Locate the cell with the specified text and output its (x, y) center coordinate. 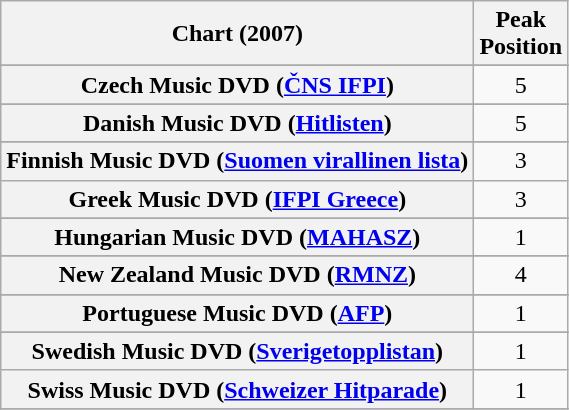
Chart (2007) (238, 34)
New Zealand Music DVD (RMNZ) (238, 275)
Swedish Music DVD (Sverigetopplistan) (238, 351)
Hungarian Music DVD (MAHASZ) (238, 237)
Czech Music DVD (ČNS IFPI) (238, 85)
Swiss Music DVD (Schweizer Hitparade) (238, 389)
PeakPosition (521, 34)
Portuguese Music DVD (AFP) (238, 313)
Greek Music DVD (IFPI Greece) (238, 199)
4 (521, 275)
Danish Music DVD (Hitlisten) (238, 123)
Finnish Music DVD (Suomen virallinen lista) (238, 161)
